Scan for the cell matching the given text and deliver its [x, y] coordinate at center. 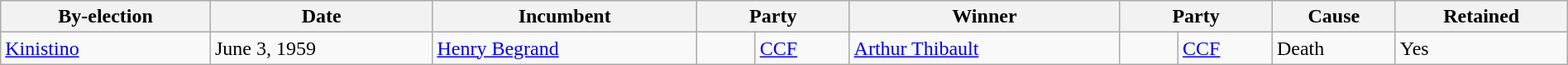
Retained [1481, 17]
Henry Begrand [565, 48]
Incumbent [565, 17]
Winner [984, 17]
Arthur Thibault [984, 48]
Kinistino [106, 48]
By-election [106, 17]
Date [321, 17]
Cause [1333, 17]
June 3, 1959 [321, 48]
Yes [1481, 48]
Death [1333, 48]
